Return the (X, Y) coordinate for the center point of the cell that contains the specified text.  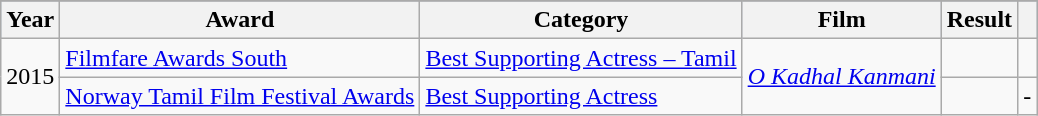
Year (30, 20)
Best Supporting Actress – Tamil (581, 58)
O Kadhal Kanmani (842, 77)
Result (979, 20)
Norway Tamil Film Festival Awards (240, 96)
Category (581, 20)
Best Supporting Actress (581, 96)
2015 (30, 77)
- (1028, 96)
Award (240, 20)
Film (842, 20)
Filmfare Awards South (240, 58)
